From the cell containing the given text, extract its center point as (X, Y) coordinate. 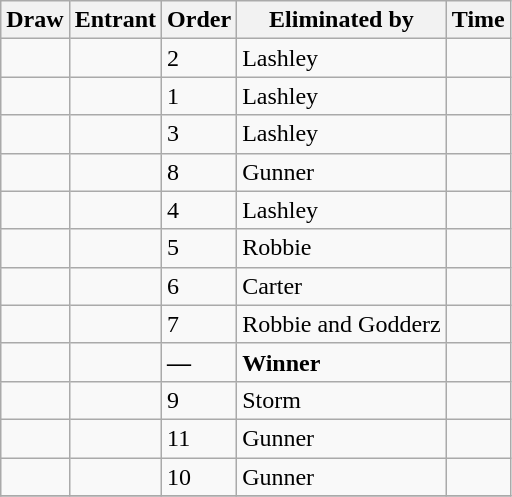
Robbie (342, 248)
9 (200, 400)
4 (200, 210)
— (200, 362)
2 (200, 58)
7 (200, 324)
Eliminated by (342, 20)
1 (200, 96)
Winner (342, 362)
6 (200, 286)
10 (200, 477)
Carter (342, 286)
11 (200, 438)
8 (200, 172)
Time (478, 20)
Entrant (115, 20)
Robbie and Godderz (342, 324)
Draw (35, 20)
5 (200, 248)
3 (200, 134)
Order (200, 20)
Storm (342, 400)
